Return (x, y) of the center of cell containing provided text 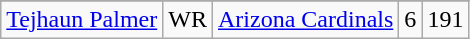
Arizona Cardinals (305, 20)
191 (446, 20)
6 (410, 20)
WR (188, 20)
Tejhaun Palmer (82, 20)
